Search for the cell housing the specified text and yield its [x, y] center coordinate. 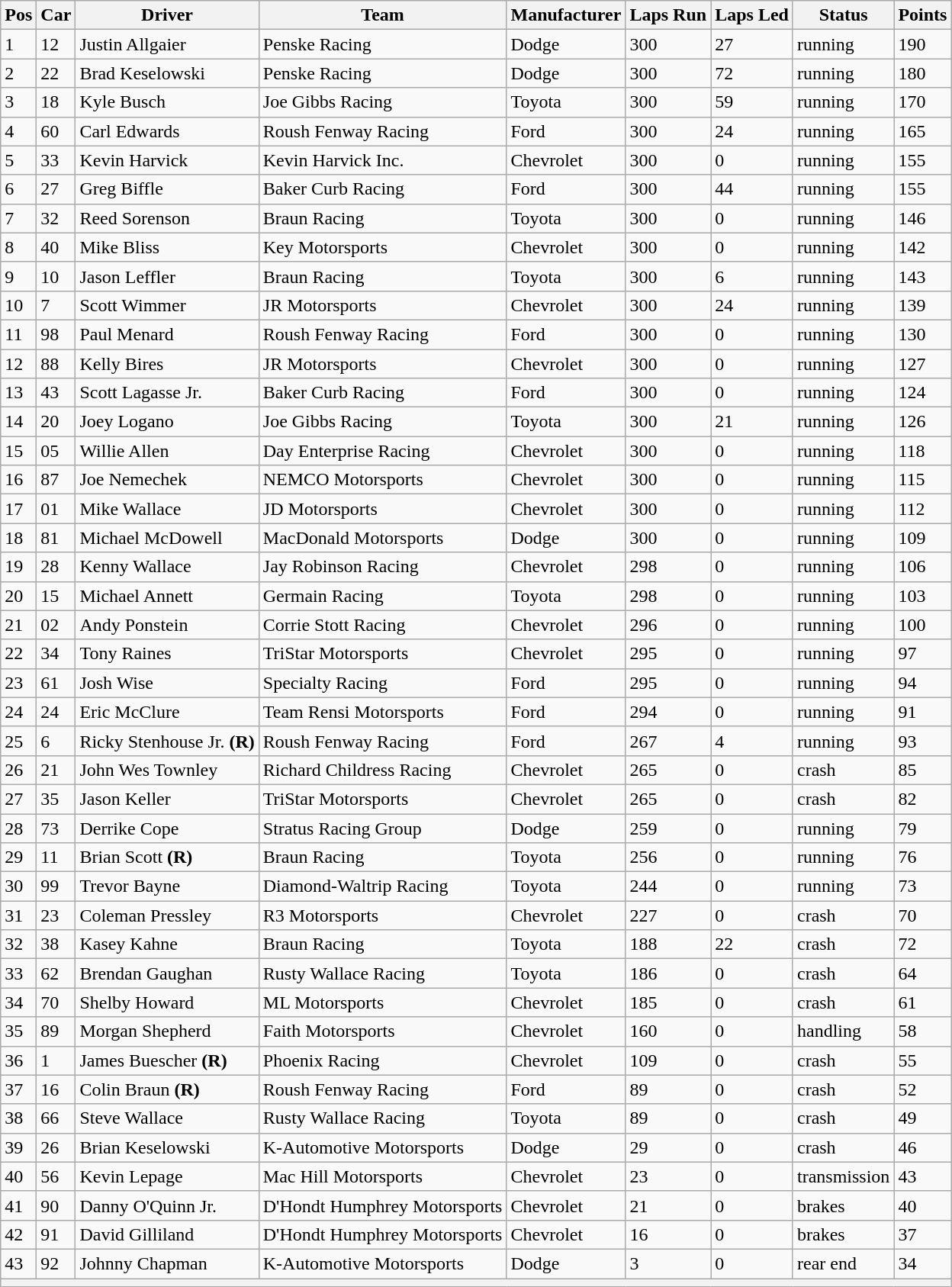
Mike Wallace [167, 509]
Faith Motorsports [383, 1031]
JD Motorsports [383, 509]
Jason Leffler [167, 276]
Michael Annett [167, 596]
Brendan Gaughan [167, 973]
100 [923, 625]
Danny O'Quinn Jr. [167, 1205]
56 [56, 1176]
John Wes Townley [167, 770]
02 [56, 625]
41 [18, 1205]
244 [668, 886]
44 [752, 189]
92 [56, 1263]
9 [18, 276]
81 [56, 538]
186 [668, 973]
165 [923, 131]
Morgan Shepherd [167, 1031]
94 [923, 683]
James Buescher (R) [167, 1060]
126 [923, 422]
handling [843, 1031]
170 [923, 102]
Germain Racing [383, 596]
8 [18, 247]
130 [923, 334]
185 [668, 1002]
112 [923, 509]
Status [843, 15]
87 [56, 480]
Team Rensi Motorsports [383, 712]
Coleman Pressley [167, 915]
Andy Ponstein [167, 625]
Brian Scott (R) [167, 857]
Greg Biffle [167, 189]
66 [56, 1118]
05 [56, 451]
227 [668, 915]
42 [18, 1234]
142 [923, 247]
Day Enterprise Racing [383, 451]
Brad Keselowski [167, 73]
Driver [167, 15]
49 [923, 1118]
Team [383, 15]
55 [923, 1060]
Key Motorsports [383, 247]
30 [18, 886]
106 [923, 567]
90 [56, 1205]
59 [752, 102]
Paul Menard [167, 334]
Michael McDowell [167, 538]
188 [668, 944]
256 [668, 857]
Shelby Howard [167, 1002]
79 [923, 828]
58 [923, 1031]
62 [56, 973]
93 [923, 741]
Eric McClure [167, 712]
Kevin Harvick Inc. [383, 160]
2 [18, 73]
Carl Edwards [167, 131]
60 [56, 131]
17 [18, 509]
139 [923, 305]
Tony Raines [167, 654]
Kenny Wallace [167, 567]
Points [923, 15]
97 [923, 654]
Kevin Lepage [167, 1176]
Ricky Stenhouse Jr. (R) [167, 741]
NEMCO Motorsports [383, 480]
Kyle Busch [167, 102]
160 [668, 1031]
Jay Robinson Racing [383, 567]
Car [56, 15]
Laps Led [752, 15]
Phoenix Racing [383, 1060]
25 [18, 741]
Manufacturer [566, 15]
115 [923, 480]
01 [56, 509]
146 [923, 218]
Joe Nemechek [167, 480]
99 [56, 886]
85 [923, 770]
Colin Braun (R) [167, 1089]
R3 Motorsports [383, 915]
294 [668, 712]
David Gilliland [167, 1234]
Kelly Bires [167, 364]
Brian Keselowski [167, 1147]
Richard Childress Racing [383, 770]
267 [668, 741]
52 [923, 1089]
190 [923, 44]
Diamond-Waltrip Racing [383, 886]
Mike Bliss [167, 247]
103 [923, 596]
Corrie Stott Racing [383, 625]
82 [923, 799]
Jason Keller [167, 799]
46 [923, 1147]
MacDonald Motorsports [383, 538]
rear end [843, 1263]
Scott Wimmer [167, 305]
Steve Wallace [167, 1118]
Mac Hill Motorsports [383, 1176]
Pos [18, 15]
transmission [843, 1176]
118 [923, 451]
Justin Allgaier [167, 44]
39 [18, 1147]
Stratus Racing Group [383, 828]
Josh Wise [167, 683]
Trevor Bayne [167, 886]
Derrike Cope [167, 828]
88 [56, 364]
ML Motorsports [383, 1002]
127 [923, 364]
Willie Allen [167, 451]
296 [668, 625]
180 [923, 73]
19 [18, 567]
5 [18, 160]
Specialty Racing [383, 683]
Scott Lagasse Jr. [167, 393]
Kevin Harvick [167, 160]
Kasey Kahne [167, 944]
Laps Run [668, 15]
13 [18, 393]
76 [923, 857]
259 [668, 828]
64 [923, 973]
Reed Sorenson [167, 218]
Johnny Chapman [167, 1263]
124 [923, 393]
143 [923, 276]
31 [18, 915]
36 [18, 1060]
98 [56, 334]
14 [18, 422]
Joey Logano [167, 422]
